Capture the cell that displays the provided text and extract its (x, y) central coordinate. 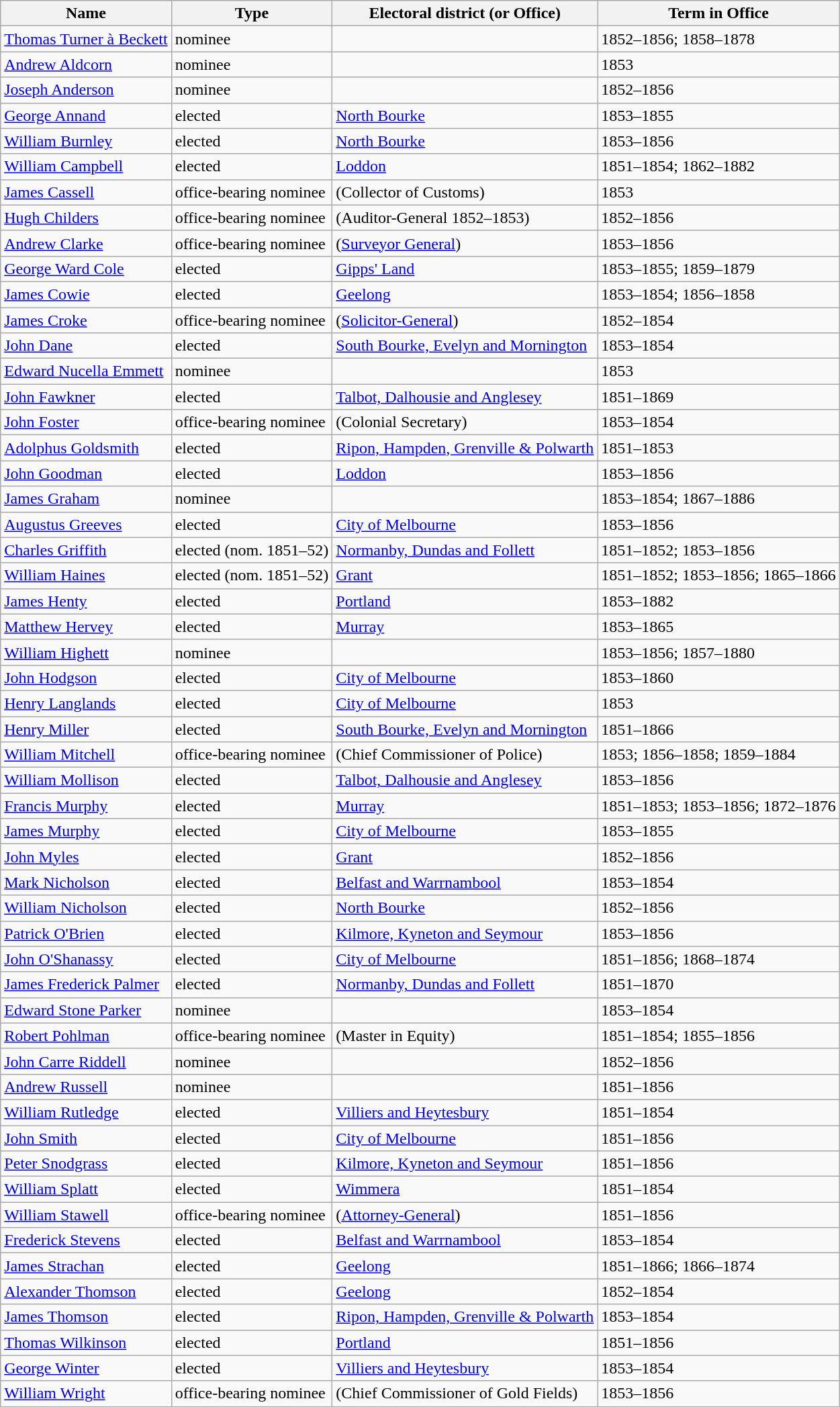
1851–1869 (718, 397)
(Auditor-General 1852–1853) (465, 218)
Henry Miller (86, 729)
(Chief Commissioner of Police) (465, 755)
Francis Murphy (86, 806)
1853–1854; 1867–1886 (718, 499)
George Annand (86, 116)
Augustus Greeves (86, 525)
Andrew Russell (86, 1087)
1851–1853; 1853–1856; 1872–1876 (718, 806)
John Goodman (86, 473)
James Graham (86, 499)
Patrick O'Brien (86, 934)
(Colonial Secretary) (465, 422)
Andrew Aldcorn (86, 64)
John Carre Riddell (86, 1061)
Name (86, 13)
1852–1856; 1858–1878 (718, 39)
John Foster (86, 422)
James Henty (86, 601)
1853–1854; 1856–1858 (718, 294)
Adolphus Goldsmith (86, 448)
Thomas Turner à Beckett (86, 39)
James Cowie (86, 294)
William Nicholson (86, 908)
James Thomson (86, 1317)
William Mollison (86, 780)
James Frederick Palmer (86, 985)
Gipps' Land (465, 269)
(Chief Commissioner of Gold Fields) (465, 1394)
1851–1870 (718, 985)
John O'Shanassy (86, 959)
John Smith (86, 1138)
Robert Pohlman (86, 1036)
James Murphy (86, 831)
John Myles (86, 857)
William Campbell (86, 167)
1851–1852; 1853–1856 (718, 550)
James Croke (86, 320)
Hugh Childers (86, 218)
Wimmera (465, 1189)
John Fawkner (86, 397)
Frederick Stevens (86, 1240)
James Cassell (86, 192)
William Stawell (86, 1215)
William Haines (86, 576)
John Dane (86, 346)
John Hodgson (86, 678)
Henry Langlands (86, 703)
(Attorney-General) (465, 1215)
1853–1860 (718, 678)
James Strachan (86, 1266)
1853–1882 (718, 601)
William Splatt (86, 1189)
1851–1866 (718, 729)
Thomas Wilkinson (86, 1343)
1851–1856; 1868–1874 (718, 959)
William Mitchell (86, 755)
William Burnley (86, 141)
1851–1852; 1853–1856; 1865–1866 (718, 576)
William Rutledge (86, 1112)
Alexander Thomson (86, 1291)
1853–1865 (718, 627)
1851–1866; 1866–1874 (718, 1266)
Matthew Hervey (86, 627)
Type (252, 13)
1851–1853 (718, 448)
George Winter (86, 1368)
Edward Stone Parker (86, 1010)
(Solicitor-General) (465, 320)
William Highett (86, 652)
1851–1854; 1862–1882 (718, 167)
Term in Office (718, 13)
Charles Griffith (86, 550)
Mark Nicholson (86, 882)
Edward Nucella Emmett (86, 371)
Andrew Clarke (86, 243)
Peter Snodgrass (86, 1164)
(Surveyor General) (465, 243)
Electoral district (or Office) (465, 13)
William Wright (86, 1394)
1853–1855; 1859–1879 (718, 269)
(Master in Equity) (465, 1036)
Joseph Anderson (86, 90)
(Collector of Customs) (465, 192)
1853; 1856–1858; 1859–1884 (718, 755)
1853–1856; 1857–1880 (718, 652)
George Ward Cole (86, 269)
1851–1854; 1855–1856 (718, 1036)
